For the text-containing cell, return its midpoint in [X, Y] coordinate format. 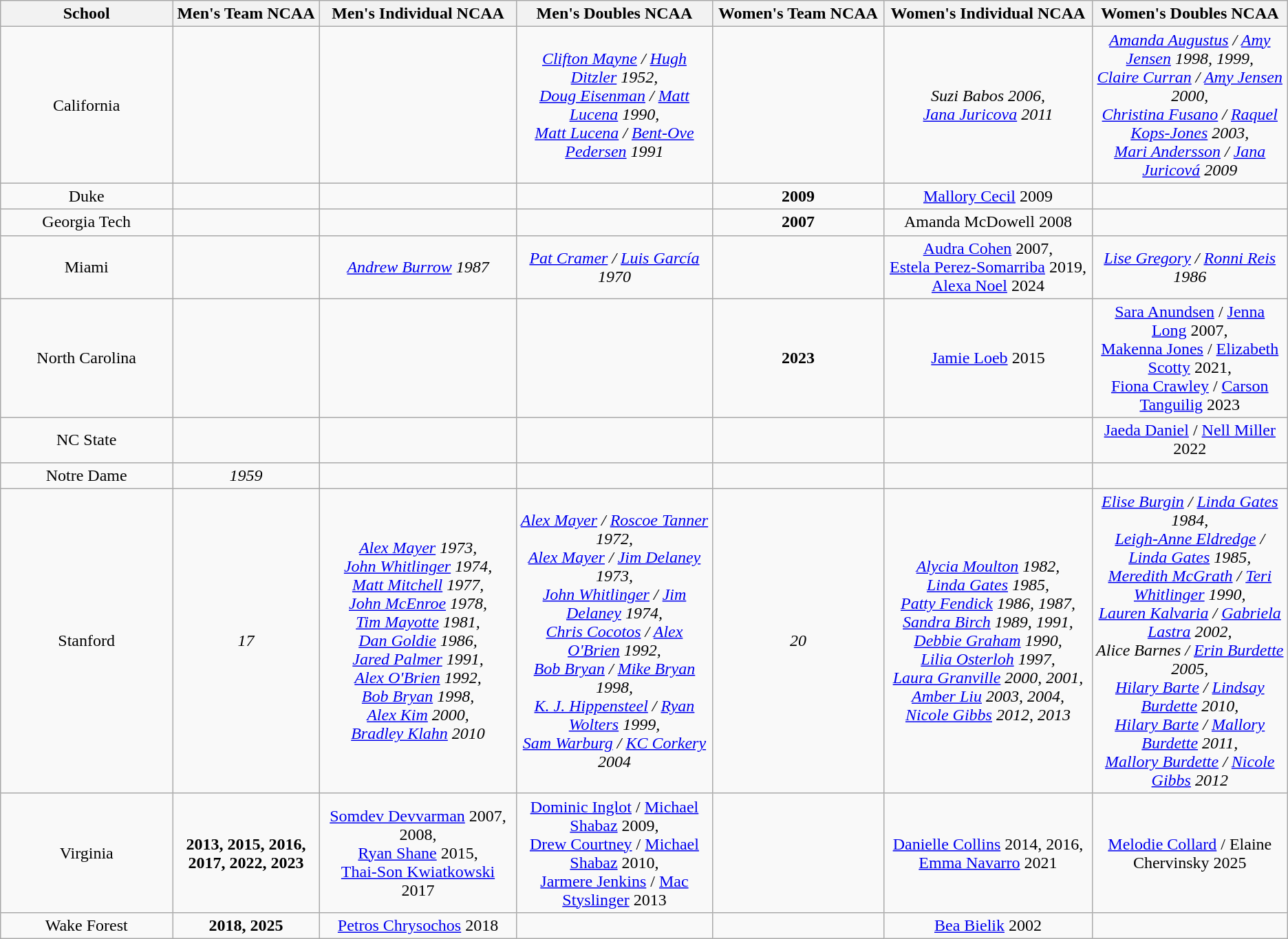
Bea Bielik 2002 [988, 925]
Women's Individual NCAA [988, 14]
California [87, 105]
Jaeda Daniel / Nell Miller 2022 [1190, 440]
Stanford [87, 641]
Wake Forest [87, 925]
17 [246, 641]
School [87, 14]
Duke [87, 196]
Melodie Collard / Elaine Chervinsky 2025 [1190, 853]
Virginia [87, 853]
Dominic Inglot / Michael Shabaz 2009,Drew Courtney / Michael Shabaz 2010,Jarmere Jenkins / Mac Styslinger 2013 [614, 853]
Notre Dame [87, 475]
Lise Gregory / Ronni Reis 1986 [1190, 267]
Audra Cohen 2007,Estela Perez-Somarriba 2019,Alexa Noel 2024 [988, 267]
Clifton Mayne / Hugh Ditzler 1952,Doug Eisenman / Matt Lucena 1990,Matt Lucena / Bent-Ove Pedersen 1991 [614, 105]
20 [798, 641]
Mallory Cecil 2009 [988, 196]
Jamie Loeb 2015 [988, 358]
Women's Team NCAA [798, 14]
Amanda Augustus / Amy Jensen 1998, 1999,Claire Curran / Amy Jensen 2000,Christina Fusano / Raquel Kops-Jones 2003,Mari Andersson / Jana Juricová 2009 [1190, 105]
Pat Cramer / Luis García 1970 [614, 267]
2013, 2015, 2016, 2017, 2022, 2023 [246, 853]
Amanda McDowell 2008 [988, 222]
Miami [87, 267]
Andrew Burrow 1987 [418, 267]
2009 [798, 196]
North Carolina [87, 358]
Men's Doubles NCAA [614, 14]
Danielle Collins 2014, 2016,Emma Navarro 2021 [988, 853]
2018, 2025 [246, 925]
Suzi Babos 2006,Jana Juricova 2011 [988, 105]
Petros Chrysochos 2018 [418, 925]
Men's Team NCAA [246, 14]
2023 [798, 358]
Somdev Devvarman 2007, 2008,Ryan Shane 2015,Thai-Son Kwiatkowski 2017 [418, 853]
1959 [246, 475]
NC State [87, 440]
Sara Anundsen / Jenna Long 2007,Makenna Jones / Elizabeth Scotty 2021,Fiona Crawley / Carson Tanguilig 2023 [1190, 358]
Women's Doubles NCAA [1190, 14]
2007 [798, 222]
Georgia Tech [87, 222]
Men's Individual NCAA [418, 14]
